Pinpoint the cell where the given text exists, returning its (X, Y) midpoint coordinate. 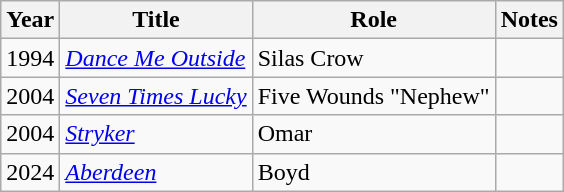
Five Wounds "Nephew" (374, 96)
Boyd (374, 172)
Notes (529, 20)
Year (30, 20)
Dance Me Outside (156, 58)
Title (156, 20)
2024 (30, 172)
Omar (374, 134)
Stryker (156, 134)
Aberdeen (156, 172)
1994 (30, 58)
Silas Crow (374, 58)
Seven Times Lucky (156, 96)
Role (374, 20)
